Output the [x, y] coordinate of the center of the cell containing the given text.  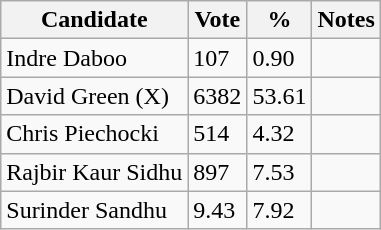
David Green (X) [94, 96]
6382 [218, 96]
7.53 [280, 172]
Notes [346, 20]
53.61 [280, 96]
Candidate [94, 20]
4.32 [280, 134]
9.43 [218, 210]
Rajbir Kaur Sidhu [94, 172]
897 [218, 172]
514 [218, 134]
Surinder Sandhu [94, 210]
% [280, 20]
7.92 [280, 210]
107 [218, 58]
Vote [218, 20]
0.90 [280, 58]
Indre Daboo [94, 58]
Chris Piechocki [94, 134]
